Find where the given text appears and provide that cell's center as [x, y] coordinate. 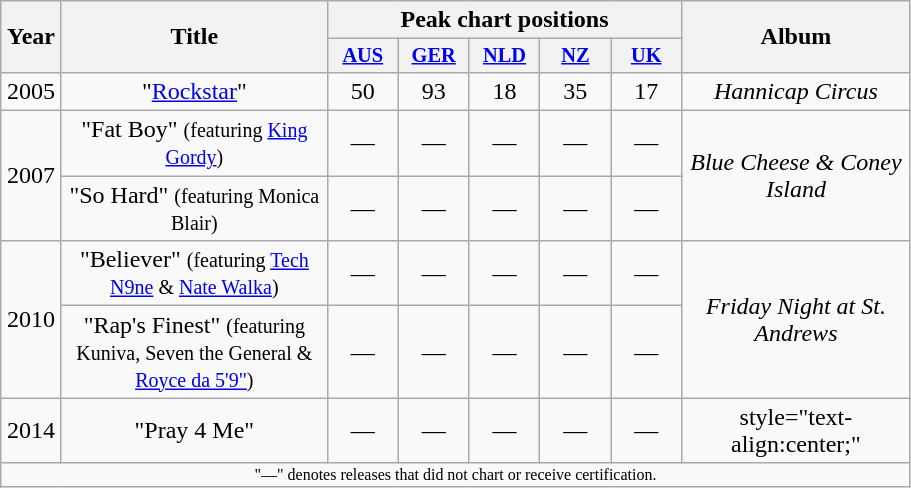
"Believer" (featuring Tech N9ne & Nate Walka) [194, 274]
2014 [32, 430]
"So Hard" (featuring Monica Blair) [194, 208]
2010 [32, 320]
"Fat Boy" (featuring King Gordy) [194, 144]
93 [434, 91]
AUS [362, 56]
Peak chart positions [504, 20]
Album [796, 37]
GER [434, 56]
Hannicap Circus [796, 91]
2007 [32, 176]
18 [504, 91]
50 [362, 91]
"Rockstar" [194, 91]
"Pray 4 Me" [194, 430]
UK [646, 56]
Year [32, 37]
NLD [504, 56]
Blue Cheese & Coney Island [796, 176]
"Rap's Finest" (featuring Kuniva, Seven the General & Royce da 5'9") [194, 352]
Title [194, 37]
35 [576, 91]
"—" denotes releases that did not chart or receive certification. [456, 475]
17 [646, 91]
2005 [32, 91]
Friday Night at St. Andrews [796, 320]
style="text-align:center;" [796, 430]
NZ [576, 56]
